Determine the [X, Y] coordinate at the center of the cell enclosing the given text.  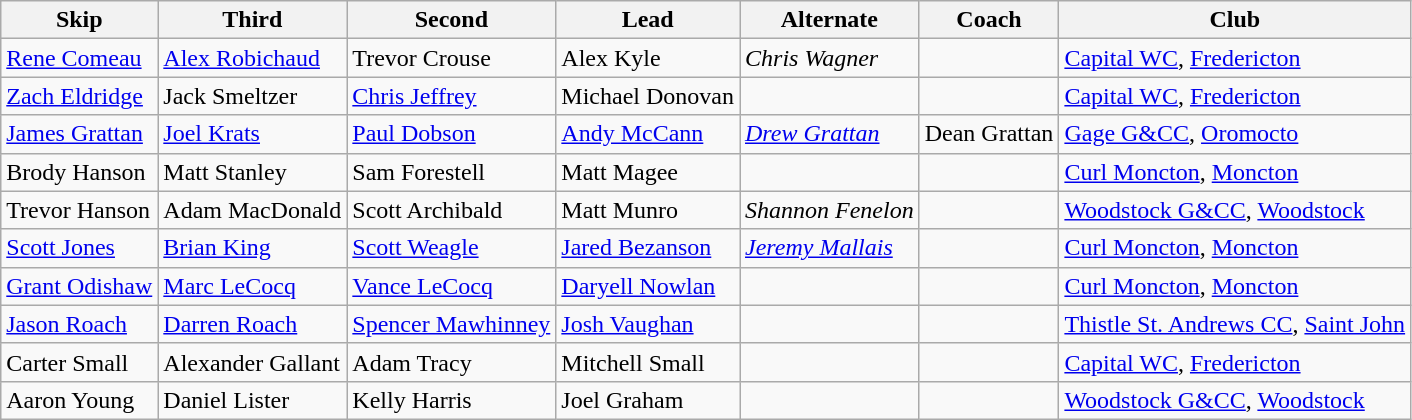
Aaron Young [80, 400]
Adam MacDonald [252, 210]
Daniel Lister [252, 400]
Jeremy Mallais [830, 248]
Skip [80, 20]
Shannon Fenelon [830, 210]
Darren Roach [252, 324]
Gage G&CC, Oromocto [1235, 134]
Sam Forestell [452, 172]
Matt Munro [648, 210]
Grant Odishaw [80, 286]
Scott Archibald [452, 210]
Marc LeCocq [252, 286]
Andy McCann [648, 134]
Brian King [252, 248]
Vance LeCocq [452, 286]
Alternate [830, 20]
Scott Jones [80, 248]
Jack Smeltzer [252, 96]
Trevor Hanson [80, 210]
Chris Jeffrey [452, 96]
Matt Stanley [252, 172]
James Grattan [80, 134]
Kelly Harris [452, 400]
Coach [989, 20]
Alex Kyle [648, 58]
Dean Grattan [989, 134]
Joel Krats [252, 134]
Thistle St. Andrews CC, Saint John [1235, 324]
Second [452, 20]
Chris Wagner [830, 58]
Third [252, 20]
Spencer Mawhinney [452, 324]
Jared Bezanson [648, 248]
Carter Small [80, 362]
Alexander Gallant [252, 362]
Drew Grattan [830, 134]
Mitchell Small [648, 362]
Scott Weagle [452, 248]
Joel Graham [648, 400]
Jason Roach [80, 324]
Alex Robichaud [252, 58]
Adam Tracy [452, 362]
Club [1235, 20]
Brody Hanson [80, 172]
Josh Vaughan [648, 324]
Zach Eldridge [80, 96]
Matt Magee [648, 172]
Daryell Nowlan [648, 286]
Rene Comeau [80, 58]
Lead [648, 20]
Paul Dobson [452, 134]
Trevor Crouse [452, 58]
Michael Donovan [648, 96]
